Scan for the cell matching the given text and deliver its (X, Y) coordinate at center. 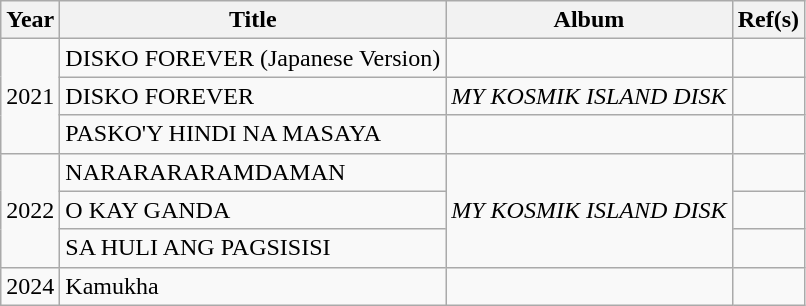
2021 (30, 96)
Title (253, 20)
Year (30, 20)
Album (589, 20)
NARARARARAMDAMAN (253, 172)
Kamukha (253, 286)
2022 (30, 210)
PASKO'Y HINDI NA MASAYA (253, 134)
DISKO FOREVER (Japanese Version) (253, 58)
SA HULI ANG PAGSISISI (253, 248)
Ref(s) (768, 20)
2024 (30, 286)
DISKO FOREVER (253, 96)
O KAY GANDA (253, 210)
